Search for the cell housing the specified text and yield its (x, y) center coordinate. 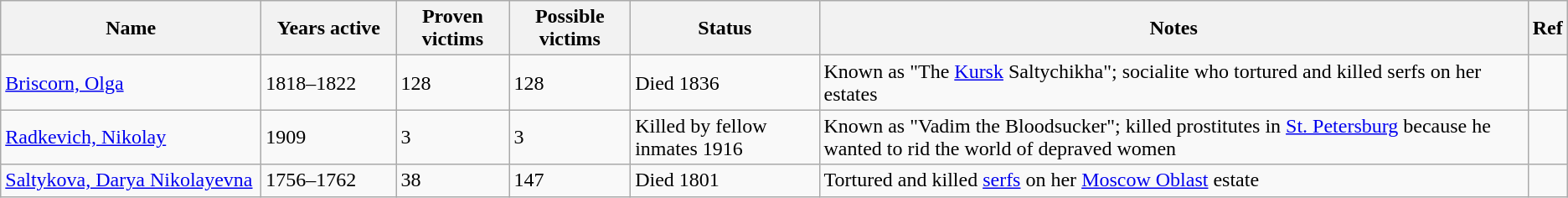
Died 1836 (725, 82)
Proven victims (452, 29)
Ref (1548, 29)
Tortured and killed serfs on her Moscow Oblast estate (1173, 180)
1818–1822 (328, 82)
Status (725, 29)
Radkevich, Nikolay (131, 138)
38 (452, 180)
Known as "Vadim the Bloodsucker"; killed prostitutes in St. Petersburg because he wanted to rid the world of depraved women (1173, 138)
Years active (328, 29)
Saltykova, Darya Nikolayevna (131, 180)
1909 (328, 138)
Notes (1173, 29)
Known as "The Kursk Saltychikha"; socialite who tortured and killed serfs on her estates (1173, 82)
Died 1801 (725, 180)
Briscorn, Olga (131, 82)
1756–1762 (328, 180)
147 (570, 180)
Killed by fellow inmates 1916 (725, 138)
Name (131, 29)
Possible victims (570, 29)
